Search for the cell housing the specified text and yield its [x, y] center coordinate. 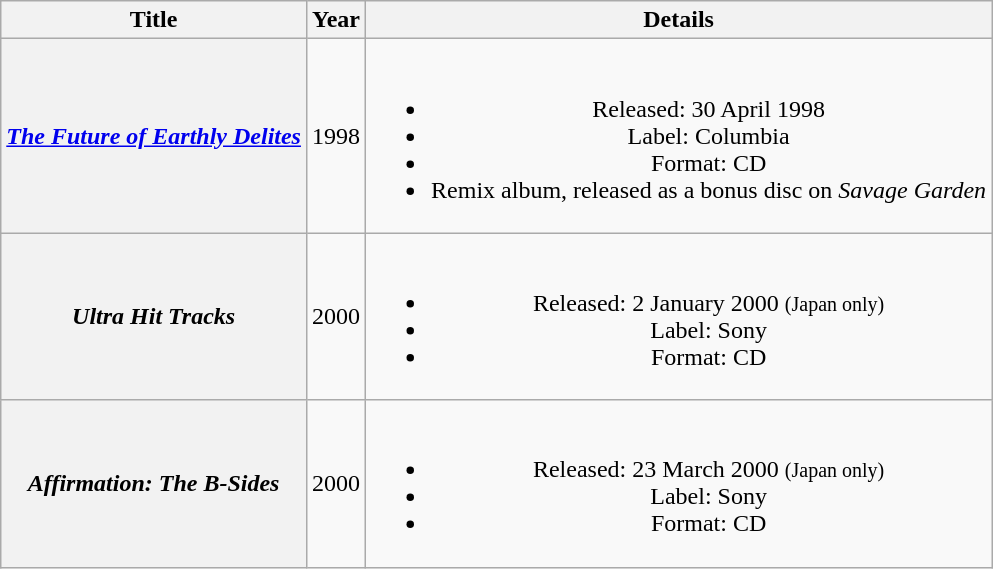
Affirmation: The B-Sides [154, 484]
Details [679, 20]
Ultra Hit Tracks [154, 316]
Title [154, 20]
The Future of Earthly Delites [154, 136]
1998 [336, 136]
Released: 2 January 2000 (Japan only)Label: SonyFormat: CD [679, 316]
Year [336, 20]
Released: 30 April 1998Label: ColumbiaFormat: CDRemix album, released as a bonus disc on Savage Garden [679, 136]
Released: 23 March 2000 (Japan only)Label: SonyFormat: CD [679, 484]
